Identify which cell holds the provided text, then report its [X, Y] central coordinate. 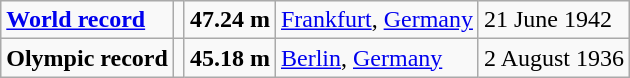
World record [88, 20]
2 August 1936 [554, 58]
Berlin, Germany [376, 58]
Olympic record [88, 58]
45.18 m [230, 58]
21 June 1942 [554, 20]
Frankfurt, Germany [376, 20]
47.24 m [230, 20]
